Locate the cell with the specified text and output its [x, y] center coordinate. 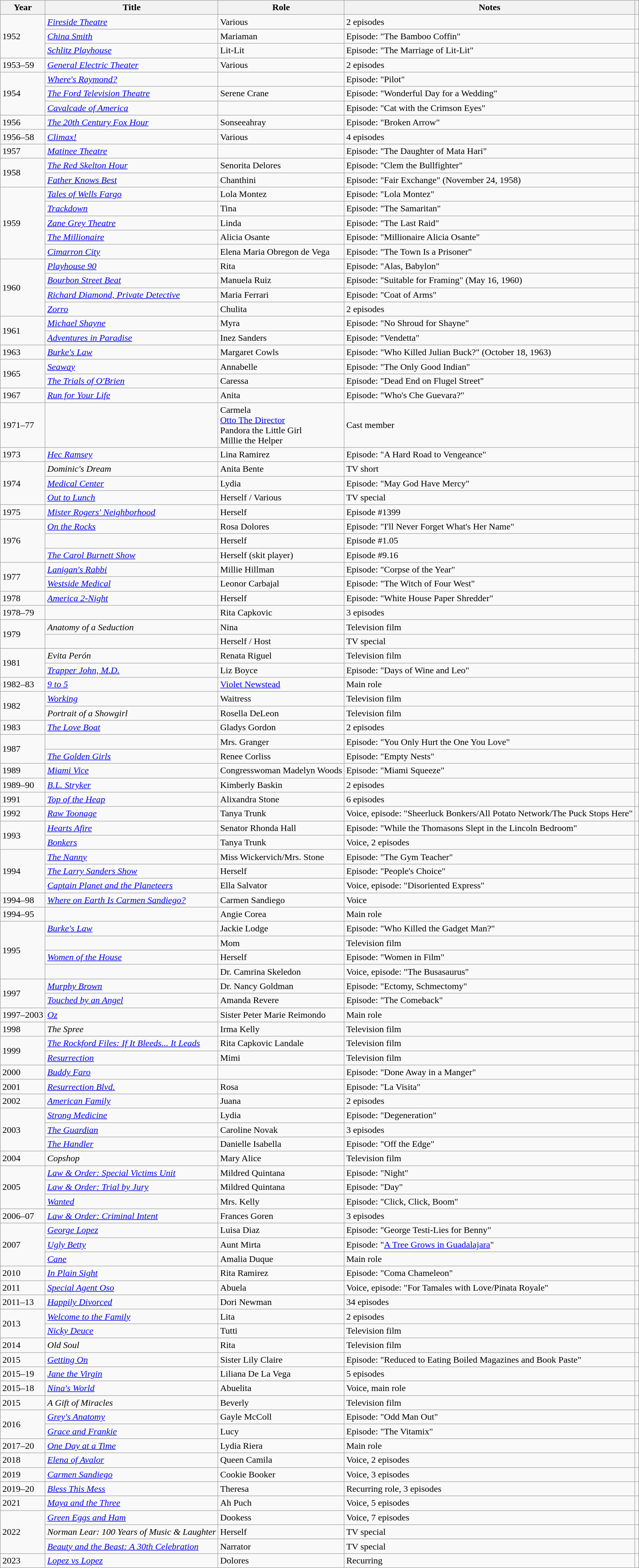
Narrator [281, 1546]
2006–07 [23, 1216]
Episode: "The Samaritan" [489, 209]
Episode: "While the Thomasons Slept in the Lincoln Bedroom" [489, 828]
The Rockford Files: If It Bleeds... It Leads [132, 1043]
Zorro [132, 309]
Cookie Booker [281, 1474]
Juana [281, 1101]
Jane the Virgin [132, 1374]
2002 [23, 1101]
1997 [23, 993]
Episode: "Night" [489, 1173]
1981 [23, 663]
Alicia Osante [281, 237]
Miami Vice [132, 771]
Resurrection Blvd. [132, 1086]
9 to 5 [132, 685]
Richard Diamond, Private Detective [132, 295]
Trapper John, M.D. [132, 670]
1956–58 [23, 137]
Episode: "Coma Chameleon" [489, 1273]
Playhouse 90 [132, 266]
The 20th Century Fox Hour [132, 122]
Luisa Diaz [281, 1230]
Beauty and the Beast: A 30th Celebration [132, 1546]
1991 [23, 799]
Manuela Ruiz [281, 280]
Dr. Camrina Skeledon [281, 972]
Leonor Carbajal [281, 584]
Voice [489, 900]
Copshop [132, 1159]
Mister Rogers' Neighborhood [132, 512]
Alixandra Stone [281, 799]
Bless This Mess [132, 1489]
The Ford Television Theatre [132, 94]
Mariaman [281, 36]
Liliana De La Vega [281, 1374]
Margaret Cowls [281, 352]
Murphy Brown [132, 986]
Episode: "Who Killed Julian Buck?" (October 18, 1963) [489, 352]
1967 [23, 395]
Bonkers [132, 842]
1978 [23, 598]
34 episodes [489, 1302]
Evita Perón [132, 656]
CarmelaOtto The DirectorPandora the Little Girl Millie the Helper [281, 425]
Aunt Mirta [281, 1245]
1978–79 [23, 612]
2018 [23, 1460]
Voice, 5 episodes [489, 1503]
Episode: "Dead End on Flugel Street" [489, 381]
1994–98 [23, 900]
Herself / Host [281, 641]
Lydia Riera [281, 1446]
Rosa Dolores [281, 526]
1977 [23, 577]
The Handler [132, 1144]
1976 [23, 541]
Rita Capkovic Landale [281, 1043]
2011 [23, 1288]
Portrait of a Showgirl [132, 713]
1995 [23, 950]
Dori Newman [281, 1302]
Episode: "I'll Never Forget What's Her Name" [489, 526]
Congresswoman Madelyn Woods [281, 771]
In Plain Sight [132, 1273]
1963 [23, 352]
2010 [23, 1273]
On the Rocks [132, 526]
Episode: "Women in Film" [489, 957]
Title [132, 8]
Working [132, 699]
The Golden Girls [132, 756]
Episode: "Alas, Babylon" [489, 266]
Mary Alice [281, 1159]
Captain Planet and the Planeteers [132, 885]
Episode: "La Visita" [489, 1086]
Episode #9.16 [489, 555]
1987 [23, 749]
Medical Center [132, 483]
Episode: "Day" [489, 1187]
Caressa [281, 381]
Voice, episode: "Disoriented Express" [489, 885]
Episode: "Off the Edge" [489, 1144]
Beverly [281, 1403]
2003 [23, 1129]
Lola Montez [281, 194]
Voice, episode: "Sheerluck Bonkers/All Potato Network/The Puck Stops Here" [489, 814]
Seaway [132, 366]
Episode: "Millionaire Alicia Osante" [489, 237]
2001 [23, 1086]
Cane [132, 1259]
1961 [23, 331]
Millie Hillman [281, 569]
Episode: "White House Paper Shredder" [489, 598]
Danielle Isabella [281, 1144]
2007 [23, 1245]
2013 [23, 1323]
Episode: "A Tree Grows in Guadalajara" [489, 1245]
Voice, episode: "The Busasaurus" [489, 972]
Resurrection [132, 1058]
1983 [23, 728]
The Larry Sanders Show [132, 871]
Maria Ferrari [281, 295]
Episode: "Degeneration" [489, 1115]
Bourbon Street Beat [132, 280]
1994 [23, 871]
Liz Boyce [281, 670]
Ella Salvator [281, 885]
The Guardian [132, 1129]
6 episodes [489, 799]
Violet Newstead [281, 685]
Episode: "People's Choice" [489, 871]
Episode: "May God Have Mercy" [489, 483]
Episode #1.05 [489, 541]
Sonseeahray [281, 122]
The Carol Burnett Show [132, 555]
The Trials of O'Brien [132, 381]
1971–77 [23, 425]
A Gift of Miracles [132, 1403]
Year [23, 8]
Lucy [281, 1431]
Myra [281, 323]
Rosa [281, 1086]
America 2-Night [132, 598]
Dominic's Dream [132, 469]
2017–20 [23, 1446]
Lit-Lit [281, 51]
Nicky Deuce [132, 1331]
Tales of Wells Fargo [132, 194]
Schlitz Playhouse [132, 51]
Role [281, 8]
Grace and Frankie [132, 1431]
Episode: "No Shroud for Shayne" [489, 323]
General Electric Theater [132, 65]
Episode: "Who Killed the Gadget Man?" [489, 929]
Where's Raymond? [132, 79]
1952 [23, 36]
Fireside Theatre [132, 22]
1997–2003 [23, 1015]
Sister Peter Marie Reimondo [281, 1015]
Voice, episode: "For Tamales with Love/Pinata Royale" [489, 1288]
Episode: "Vendetta" [489, 338]
Amanda Revere [281, 1000]
Wanted [132, 1202]
Annabelle [281, 366]
Gayle McColl [281, 1417]
1953–59 [23, 65]
Episode: "Coat of Arms" [489, 295]
1965 [23, 374]
Rita Ramirez [281, 1273]
Episode: "Miami Squeeze" [489, 771]
Hearts Afire [132, 828]
1974 [23, 483]
Abuela [281, 1288]
1958 [23, 172]
Elena of Avalor [132, 1460]
1954 [23, 94]
1982–83 [23, 685]
Nina [281, 627]
Rita Capkovic [281, 612]
Tina [281, 209]
Angie Corea [281, 914]
2015–19 [23, 1374]
Adventures in Paradise [132, 338]
Mrs. Kelly [281, 1202]
Rosella DeLeon [281, 713]
1998 [23, 1029]
Old Soul [132, 1345]
Episode: "The Gym Teacher" [489, 857]
2004 [23, 1159]
Cimarron City [132, 252]
Ugly Betty [132, 1245]
Kimberly Baskin [281, 785]
Jackie Lodge [281, 929]
2016 [23, 1424]
One Day at a Time [132, 1446]
Zane Grey Theatre [132, 223]
Getting On [132, 1360]
Out to Lunch [132, 498]
Grey's Anatomy [132, 1417]
Climax! [132, 137]
Top of the Heap [132, 799]
5 episodes [489, 1374]
Happily Divorced [132, 1302]
Elena Maria Obregon de Vega [281, 252]
Lita [281, 1316]
Herself (skit player) [281, 555]
Nina's World [132, 1388]
Cast member [489, 425]
Episode: "The Town Is a Prisoner" [489, 252]
Episode: "Reduced to Eating Boiled Magazines and Book Paste" [489, 1360]
Episode: "Wonderful Day for a Wedding" [489, 94]
1993 [23, 835]
Episode: "The Bamboo Coffin" [489, 36]
Voice, 3 episodes [489, 1474]
2011–13 [23, 1302]
Voice, 7 episodes [489, 1517]
China Smith [132, 36]
Strong Medicine [132, 1115]
Dolores [281, 1560]
Law & Order: Special Victims Unit [132, 1173]
American Family [132, 1101]
Renee Corliss [281, 756]
Episode: "George Testi-Lies for Benny" [489, 1230]
Chanthini [281, 180]
Episode: "The Vitamix" [489, 1431]
Episode: "Empty Nests" [489, 756]
Women of the House [132, 957]
Episode: "Done Away in a Manger" [489, 1072]
2019–20 [23, 1489]
Episode: "Clem the Bullfighter" [489, 165]
Sister Lily Claire [281, 1360]
Anatomy of a Seduction [132, 627]
Anita [281, 395]
Abuelita [281, 1388]
Lopez vs Lopez [132, 1560]
George Lopez [132, 1230]
B.L. Stryker [132, 785]
Waitress [281, 699]
1960 [23, 288]
Episode: "Click, Click, Boom" [489, 1202]
Mom [281, 943]
Episode: "Cat with the Crimson Eyes" [489, 108]
Buddy Faro [132, 1072]
Episode: "Broken Arrow" [489, 122]
1979 [23, 634]
Episode: "Suitable for Framing" (May 16, 1960) [489, 280]
Serene Crane [281, 94]
1989–90 [23, 785]
Episode: "Fair Exchange" (November 24, 1958) [489, 180]
Episode: "Pilot" [489, 79]
Miss Wickervich/Mrs. Stone [281, 857]
Caroline Novak [281, 1129]
2022 [23, 1532]
2005 [23, 1187]
Matinee Theatre [132, 151]
Episode: "You Only Hurt the One You Love" [489, 742]
Westside Medical [132, 584]
Run for Your Life [132, 395]
Trackdown [132, 209]
Episode: "The Witch of Four West" [489, 584]
1989 [23, 771]
Episode: "Ectomy, Schmectomy" [489, 986]
Episode #1399 [489, 512]
Green Eggs and Ham [132, 1517]
Law & Order: Criminal Intent [132, 1216]
Episode: "The Marriage of Lit-Lit" [489, 51]
The Millionaire [132, 237]
Renata Riguel [281, 656]
Dookess [281, 1517]
Senorita Delores [281, 165]
2023 [23, 1560]
The Nanny [132, 857]
Recurring role, 3 episodes [489, 1489]
Notes [489, 8]
Tutti [281, 1331]
4 episodes [489, 137]
Recurring [489, 1560]
1982 [23, 706]
Episode: "Who's Che Guevara?" [489, 395]
Episode: "Corpse of the Year" [489, 569]
1999 [23, 1051]
2000 [23, 1072]
Law & Order: Trial by Jury [132, 1187]
Dr. Nancy Goldman [281, 986]
2021 [23, 1503]
Mrs. Granger [281, 742]
TV short [489, 469]
Where on Earth Is Carmen Sandiego? [132, 900]
2015–18 [23, 1388]
Mimi [281, 1058]
Norman Lear: 100 Years of Music & Laughter [132, 1532]
Irma Kelly [281, 1029]
Anita Bente [281, 469]
Inez Sanders [281, 338]
Maya and the Three [132, 1503]
1957 [23, 151]
Welcome to the Family [132, 1316]
Lanigan's Rabbi [132, 569]
Raw Toonage [132, 814]
Amalia Duque [281, 1259]
Queen Camila [281, 1460]
Hec Ramsey [132, 455]
Oz [132, 1015]
1956 [23, 122]
1992 [23, 814]
The Spree [132, 1029]
Episode: "Odd Man Out" [489, 1417]
The Love Boat [132, 728]
1959 [23, 223]
Episode: "A Hard Road to Vengeance" [489, 455]
Episode: "Lola Montez" [489, 194]
Episode: "The Last Raid" [489, 223]
Voice, main role [489, 1388]
Episode: "The Only Good Indian" [489, 366]
Lina Ramirez [281, 455]
The Red Skelton Hour [132, 165]
Episode: "The Comeback" [489, 1000]
Episode: "Days of Wine and Leo" [489, 670]
Senator Rhonda Hall [281, 828]
Frances Goren [281, 1216]
Father Knows Best [132, 180]
2014 [23, 1345]
1975 [23, 512]
Ah Puch [281, 1503]
Theresa [281, 1489]
Herself / Various [281, 498]
Cavalcade of America [132, 108]
Touched by an Angel [132, 1000]
Michael Shayne [132, 323]
Gladys Gordon [281, 728]
1973 [23, 455]
2019 [23, 1474]
Episode: "The Daughter of Mata Hari" [489, 151]
1994–95 [23, 914]
Special Agent Oso [132, 1288]
Linda [281, 223]
Chulita [281, 309]
